Search for the cell housing the specified text and yield its [X, Y] center coordinate. 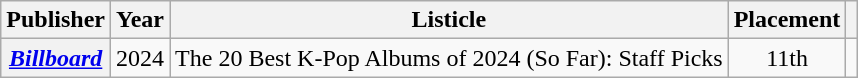
The 20 Best K-Pop Albums of 2024 (So Far): Staff Picks [450, 58]
Publisher [56, 20]
Placement [787, 20]
Billboard [56, 58]
Listicle [450, 20]
11th [787, 58]
2024 [140, 58]
Year [140, 20]
